Return [X, Y] of the center of cell containing provided text 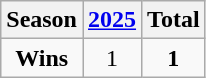
Wins [42, 58]
Total [174, 20]
2025 [112, 20]
Season [42, 20]
